Scan for the cell matching the given text and deliver its (x, y) coordinate at center. 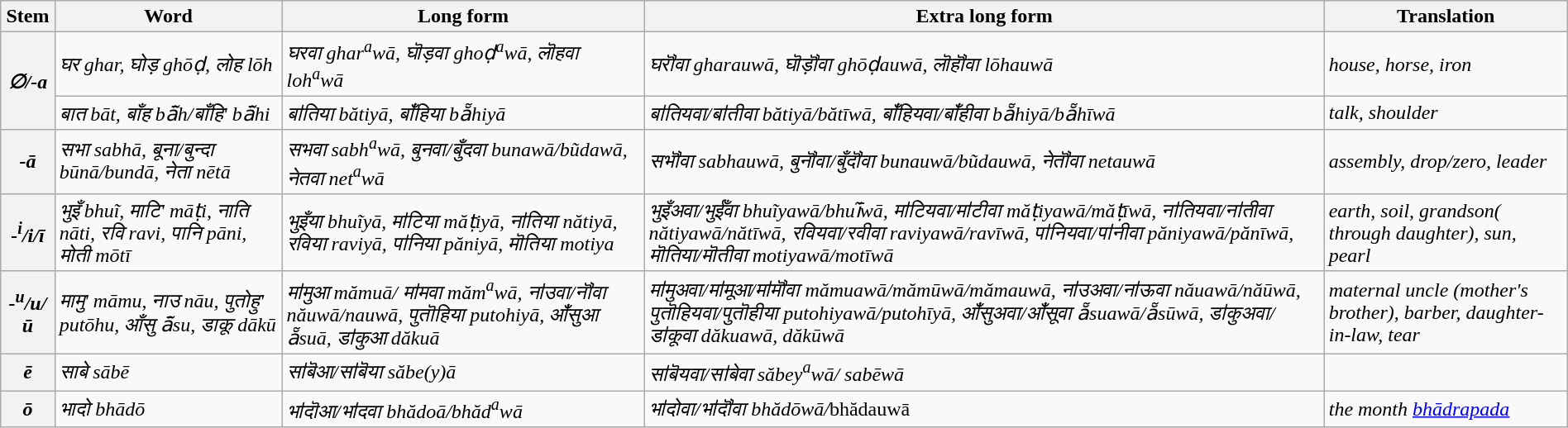
भऻदॊआ/भऻदवा bhădoā/bhădawā (463, 410)
ē (28, 372)
भादो bhādō (169, 410)
घरॏवा gharauwā, घॊड़ॏवा ghōḍauwā, लॊहॏवा lōhauwā (984, 64)
assembly, drop/zero, leader (1446, 161)
मऻमुआ mămuā/ मऻमवा mămawā, नऻउवा/नॏवा năuwā/nauwā, पुतॊहिया putohiyā, ॴँसुआ ẵsuā, डऻकुआ dăkuā (463, 312)
मामु' māmu, नाउ nāu, पुतोहु' putōhu, आँसु ā̃su, डाकू dākū (169, 312)
Translation (1446, 17)
Word (169, 17)
earth, soil, grandson( through daughter), sun, pearl (1446, 232)
सभा sabhā, बूना/बुन्दा būnā/bundā, नेता nētā (169, 161)
talk, shoulder (1446, 113)
सऻबॆआ/सऻबॆया săbe(y)ā (463, 372)
बात bāt, बाँह bā̃h/बाँहि' bā̃hi (169, 113)
सभॏवा sabhauwā, बुनॏवा/बुँदॏवा bunauwā/bũdauwā, नेतॏवा netauwā (984, 161)
the month bhādrapada (1446, 410)
साबे sābē (169, 372)
भऻदोवा/भऻदॏवा bhădōwā/bhădauwā (984, 410)
-ā (28, 161)
बऻतिया bătiyā, बऻँहिया bẵhiyā (463, 113)
Extra long form (984, 17)
भुइँ bhuĩ, माटि' māṭi, नाति nāti, रवि ravi, पानि pāni, मोती mōtī (169, 232)
सभवा sabhawā, बुनवा/बुँदवा bunawā/bũdawā, नेतवा netawā (463, 161)
maternal uncle (mother's brother), barber, daughter-in-law, tear (1446, 312)
भुइँया bhuĩyā, मऻटिया măṭiyā, नऻतिया nătiyā, रविया raviyā, पऻनिया păniyā, मॊतिया motiya (463, 232)
-u/u/ū (28, 312)
∅/-a (28, 81)
घरवा gharawā, घॊड़वा ghoḍawā, लॊहवा lohawā (463, 64)
-i/i/ī (28, 232)
ō (28, 410)
सऻबॆयवा/सऻबेवा săbeyawā/ sabēwā (984, 372)
Long form (463, 17)
house, horse, iron (1446, 64)
घर ghar, घोड़ ghōḍ, लोह lōh (169, 64)
बऻतियवा/बऻतीवा bătiyā/bătīwā, बऻँहियवा/बऻँहीवा bẵhiyā/bẵhīwā (984, 113)
Stem (28, 17)
